From the cell containing the given text, extract its center point as [X, Y] coordinate. 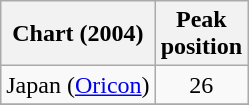
Chart (2004) [78, 34]
Japan (Oricon) [78, 85]
Peakposition [201, 34]
26 [201, 85]
